Provide the (x, y) coordinate of the cell's center where the given text is located.  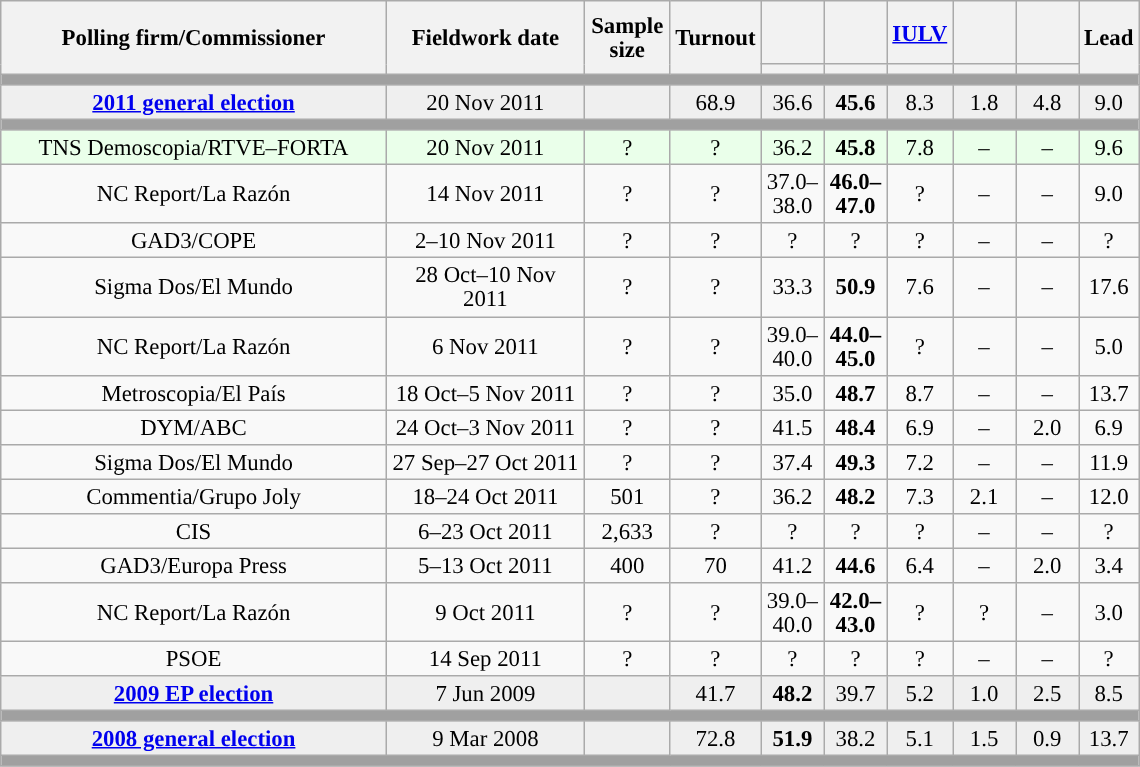
18 Oct–5 Nov 2011 (485, 392)
36.6 (792, 102)
46.0–47.0 (856, 194)
7.3 (920, 496)
72.8 (716, 738)
50.9 (856, 288)
2,633 (627, 532)
68.9 (716, 102)
45.8 (856, 148)
IULV (920, 32)
6.4 (920, 566)
14 Sep 2011 (485, 658)
70 (716, 566)
44.6 (856, 566)
28 Oct–10 Nov 2011 (485, 288)
GAD3/COPE (194, 242)
17.6 (1109, 288)
Fieldwork date (485, 38)
GAD3/Europa Press (194, 566)
3.0 (1109, 612)
Turnout (716, 38)
9 Mar 2008 (485, 738)
7.8 (920, 148)
5.2 (920, 694)
38.2 (856, 738)
48.4 (856, 428)
41.7 (716, 694)
0.9 (1048, 738)
501 (627, 496)
2009 EP election (194, 694)
2–10 Nov 2011 (485, 242)
5.0 (1109, 346)
1.0 (984, 694)
14 Nov 2011 (485, 194)
8.7 (920, 392)
Commentia/Grupo Joly (194, 496)
1.8 (984, 102)
5–13 Oct 2011 (485, 566)
400 (627, 566)
DYM/ABC (194, 428)
Metroscopia/El País (194, 392)
2.5 (1048, 694)
39.7 (856, 694)
41.2 (792, 566)
TNS Demoscopia/RTVE–FORTA (194, 148)
37.0–38.0 (792, 194)
44.0–45.0 (856, 346)
37.4 (792, 462)
11.9 (1109, 462)
49.3 (856, 462)
42.0–43.0 (856, 612)
CIS (194, 532)
9 Oct 2011 (485, 612)
24 Oct–3 Nov 2011 (485, 428)
33.3 (792, 288)
7.2 (920, 462)
5.1 (920, 738)
Lead (1109, 38)
PSOE (194, 658)
4.8 (1048, 102)
48.7 (856, 392)
6–23 Oct 2011 (485, 532)
12.0 (1109, 496)
1.5 (984, 738)
51.9 (792, 738)
35.0 (792, 392)
2008 general election (194, 738)
2.1 (984, 496)
7.6 (920, 288)
Sample size (627, 38)
6 Nov 2011 (485, 346)
2011 general election (194, 102)
Polling firm/Commissioner (194, 38)
3.4 (1109, 566)
8.5 (1109, 694)
7 Jun 2009 (485, 694)
18–24 Oct 2011 (485, 496)
27 Sep–27 Oct 2011 (485, 462)
45.6 (856, 102)
9.6 (1109, 148)
8.3 (920, 102)
41.5 (792, 428)
